Detect which cell encompasses the target text, then output its [X, Y] center coordinate. 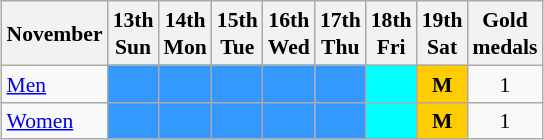
16thWed [289, 33]
November [55, 33]
18thFri [392, 33]
17thThu [340, 33]
Men [55, 84]
15thTue [238, 33]
Goldmedals [506, 33]
Women [55, 120]
13thSun [134, 33]
14thMon [184, 33]
19thSat [442, 33]
